Determine the [x, y] coordinate at the center of the cell enclosing the given text.  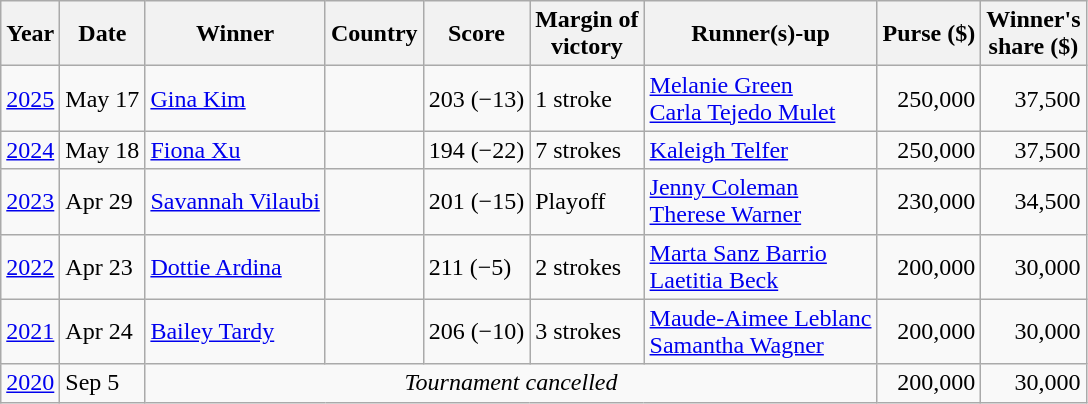
Apr 23 [102, 266]
Sep 5 [102, 383]
2023 [30, 202]
Bailey Tardy [235, 332]
Apr 29 [102, 202]
Winner'sshare ($) [1034, 34]
Tournament cancelled [511, 383]
Score [476, 34]
Runner(s)-up [760, 34]
230,000 [929, 202]
May 18 [102, 150]
Fiona Xu [235, 150]
Country [374, 34]
Purse ($) [929, 34]
2022 [30, 266]
Kaleigh Telfer [760, 150]
Savannah Vilaubi [235, 202]
1 stroke [587, 98]
206 (−10) [476, 332]
3 strokes [587, 332]
Year [30, 34]
Dottie Ardina [235, 266]
2024 [30, 150]
2020 [30, 383]
194 (−22) [476, 150]
203 (−13) [476, 98]
Apr 24 [102, 332]
Margin ofvictory [587, 34]
34,500 [1034, 202]
Date [102, 34]
Winner [235, 34]
2025 [30, 98]
Jenny Coleman Therese Warner [760, 202]
2 strokes [587, 266]
Marta Sanz Barrio Laetitia Beck [760, 266]
Gina Kim [235, 98]
2021 [30, 332]
201 (−15) [476, 202]
211 (−5) [476, 266]
7 strokes [587, 150]
Melanie Green Carla Tejedo Mulet [760, 98]
May 17 [102, 98]
Maude-Aimee Leblanc Samantha Wagner [760, 332]
Playoff [587, 202]
